Capture the cell that displays the provided text and extract its (X, Y) central coordinate. 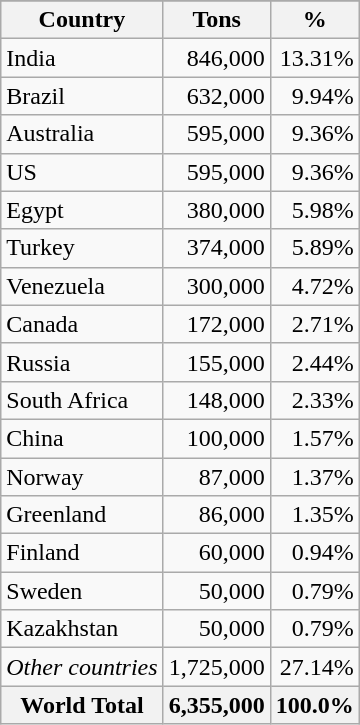
0.94% (314, 553)
Sweden (82, 591)
Venezuela (82, 286)
1,725,000 (216, 667)
5.98% (314, 210)
27.14% (314, 667)
World Total (82, 705)
380,000 (216, 210)
Canada (82, 324)
Finland (82, 553)
Greenland (82, 515)
5.89% (314, 248)
1.57% (314, 438)
1.37% (314, 477)
87,000 (216, 477)
60,000 (216, 553)
9.94% (314, 96)
% (314, 20)
148,000 (216, 400)
Russia (82, 362)
172,000 (216, 324)
2.71% (314, 324)
13.31% (314, 58)
632,000 (216, 96)
Egypt (82, 210)
846,000 (216, 58)
2.44% (314, 362)
Tons (216, 20)
6,355,000 (216, 705)
100.0% (314, 705)
1.35% (314, 515)
Norway (82, 477)
Australia (82, 134)
100,000 (216, 438)
300,000 (216, 286)
86,000 (216, 515)
Brazil (82, 96)
Country (82, 20)
2.33% (314, 400)
China (82, 438)
374,000 (216, 248)
Turkey (82, 248)
Kazakhstan (82, 629)
4.72% (314, 286)
India (82, 58)
South Africa (82, 400)
Other countries (82, 667)
155,000 (216, 362)
US (82, 172)
